Find where the given text appears and provide that cell's center as (x, y) coordinate. 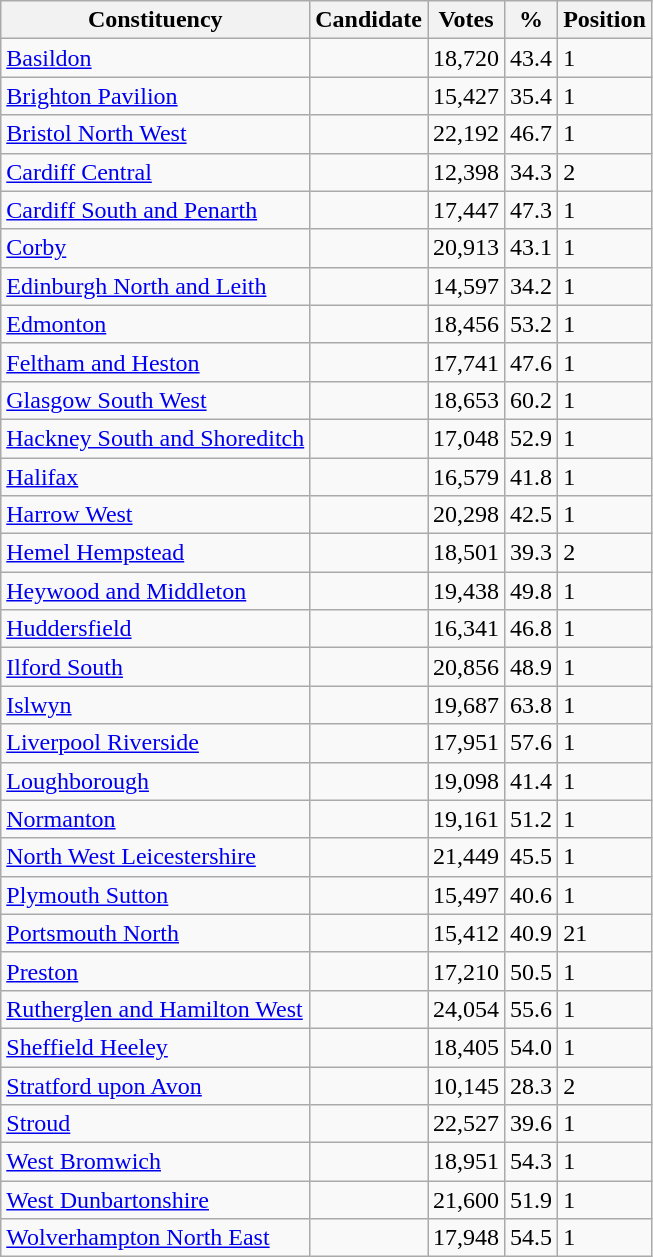
45.5 (532, 857)
17,948 (466, 1238)
19,687 (466, 705)
18,501 (466, 553)
40.6 (532, 895)
18,951 (466, 1162)
West Bromwich (156, 1162)
21,600 (466, 1200)
34.3 (532, 172)
Harrow West (156, 515)
20,856 (466, 667)
41.4 (532, 781)
Votes (466, 20)
Hackney South and Shoreditch (156, 438)
39.3 (532, 553)
34.2 (532, 286)
40.9 (532, 933)
Normanton (156, 819)
16,341 (466, 629)
Preston (156, 971)
Portsmouth North (156, 933)
54.0 (532, 1047)
Cardiff Central (156, 172)
Halifax (156, 477)
39.6 (532, 1124)
53.2 (532, 324)
19,098 (466, 781)
Plymouth Sutton (156, 895)
28.3 (532, 1085)
15,427 (466, 96)
Cardiff South and Penarth (156, 210)
43.4 (532, 58)
Ilford South (156, 667)
Corby (156, 248)
52.9 (532, 438)
Brighton Pavilion (156, 96)
47.6 (532, 362)
Feltham and Heston (156, 362)
35.4 (532, 96)
20,298 (466, 515)
10,145 (466, 1085)
17,741 (466, 362)
Heywood and Middleton (156, 591)
Islwyn (156, 705)
Liverpool Riverside (156, 743)
41.8 (532, 477)
51.2 (532, 819)
22,192 (466, 134)
50.5 (532, 971)
Edinburgh North and Leith (156, 286)
West Dunbartonshire (156, 1200)
47.3 (532, 210)
18,720 (466, 58)
Wolverhampton North East (156, 1238)
15,412 (466, 933)
Basildon (156, 58)
42.5 (532, 515)
Constituency (156, 20)
43.1 (532, 248)
Stratford upon Avon (156, 1085)
57.6 (532, 743)
55.6 (532, 1009)
Huddersfield (156, 629)
19,161 (466, 819)
Candidate (369, 20)
46.7 (532, 134)
20,913 (466, 248)
51.9 (532, 1200)
54.3 (532, 1162)
63.8 (532, 705)
49.8 (532, 591)
21,449 (466, 857)
18,405 (466, 1047)
19,438 (466, 591)
Stroud (156, 1124)
Rutherglen and Hamilton West (156, 1009)
60.2 (532, 400)
Sheffield Heeley (156, 1047)
17,210 (466, 971)
18,456 (466, 324)
17,447 (466, 210)
48.9 (532, 667)
21 (605, 933)
24,054 (466, 1009)
Loughborough (156, 781)
12,398 (466, 172)
% (532, 20)
Position (605, 20)
17,951 (466, 743)
16,579 (466, 477)
Hemel Hempstead (156, 553)
17,048 (466, 438)
46.8 (532, 629)
18,653 (466, 400)
Glasgow South West (156, 400)
Edmonton (156, 324)
54.5 (532, 1238)
22,527 (466, 1124)
North West Leicestershire (156, 857)
15,497 (466, 895)
Bristol North West (156, 134)
14,597 (466, 286)
